From the cell containing the given text, extract its center point as (x, y) coordinate. 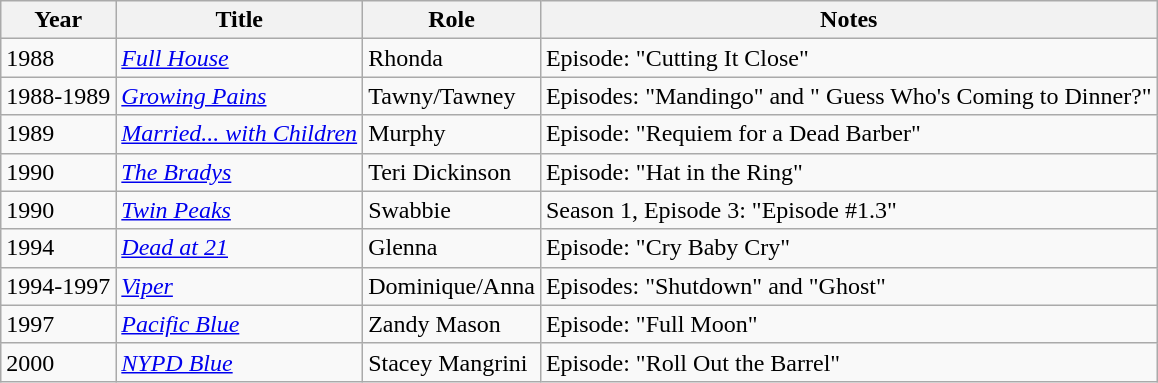
Episodes: "Mandingo" and " Guess Who's Coming to Dinner?" (848, 96)
1988-1989 (58, 96)
1988 (58, 58)
Episode: "Full Moon" (848, 324)
2000 (58, 362)
Full House (240, 58)
Teri Dickinson (452, 172)
Episodes: "Shutdown" and "Ghost" (848, 286)
Tawny/Tawney (452, 96)
Twin Peaks (240, 210)
Title (240, 20)
Episode: "Hat in the Ring" (848, 172)
Episode: "Roll Out the Barrel" (848, 362)
Episode: "Requiem for a Dead Barber" (848, 134)
Dead at 21 (240, 248)
1994 (58, 248)
Married... with Children (240, 134)
Dominique/Anna (452, 286)
Swabbie (452, 210)
The Bradys (240, 172)
Notes (848, 20)
Rhonda (452, 58)
Role (452, 20)
1997 (58, 324)
Glenna (452, 248)
Stacey Mangrini (452, 362)
NYPD Blue (240, 362)
1989 (58, 134)
Viper (240, 286)
Growing Pains (240, 96)
Pacific Blue (240, 324)
Season 1, Episode 3: "Episode #1.3" (848, 210)
Zandy Mason (452, 324)
Murphy (452, 134)
1994-1997 (58, 286)
Episode: "Cry Baby Cry" (848, 248)
Year (58, 20)
Episode: "Cutting It Close" (848, 58)
